Determine the (X, Y) coordinate at the center of the cell enclosing the given text.  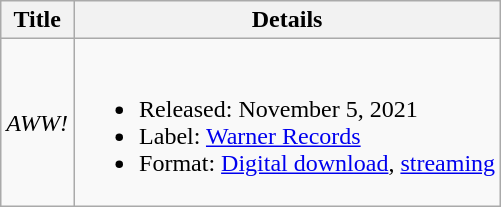
Details (288, 20)
Released: November 5, 2021Label: Warner RecordsFormat: Digital download, streaming (288, 122)
Title (38, 20)
AWW! (38, 122)
